Provide the [x, y] coordinate of the cell's center where the given text is located.  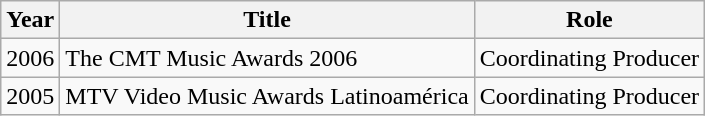
2005 [30, 96]
Year [30, 20]
Title [267, 20]
Role [589, 20]
2006 [30, 58]
The CMT Music Awards 2006 [267, 58]
MTV Video Music Awards Latinoamérica [267, 96]
